Determine the [X, Y] coordinate at the center of the cell enclosing the given text.  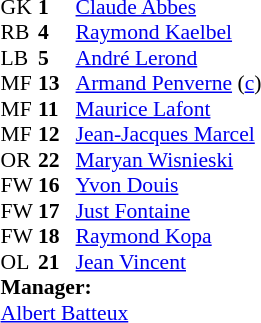
21 [57, 262]
13 [57, 83]
RB [20, 33]
5 [57, 58]
17 [57, 211]
22 [57, 160]
11 [57, 109]
16 [57, 185]
LB [20, 58]
OL [20, 262]
12 [57, 135]
4 [57, 33]
OR [20, 160]
18 [57, 237]
